Search for the cell housing the specified text and yield its [X, Y] center coordinate. 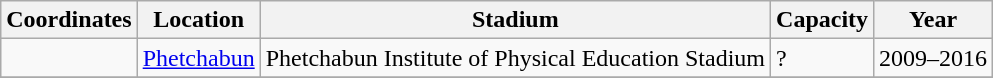
2009–2016 [934, 58]
Year [934, 20]
Stadium [515, 20]
? [822, 58]
Phetchabun [198, 58]
Capacity [822, 20]
Coordinates [69, 20]
Phetchabun Institute of Physical Education Stadium [515, 58]
Location [198, 20]
